Capture the cell that displays the provided text and extract its [x, y] central coordinate. 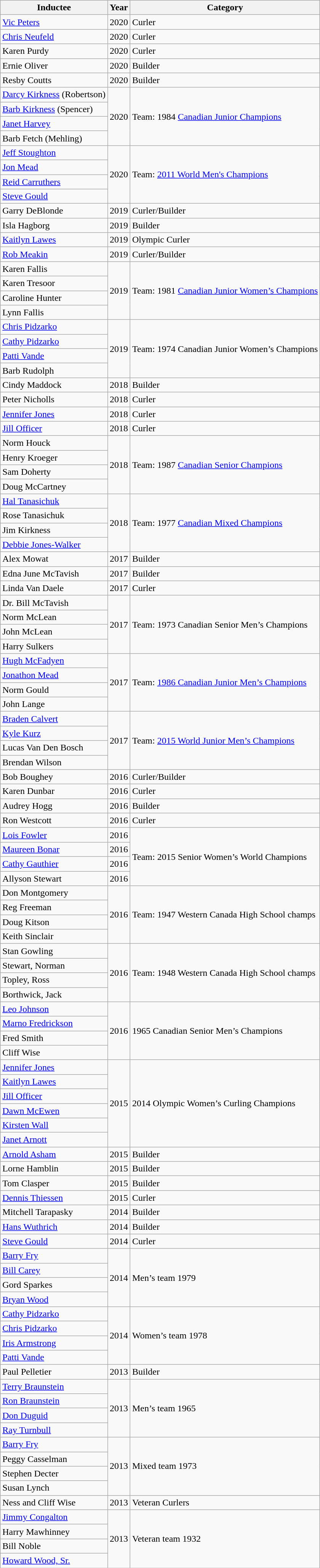
Category [225, 8]
Rob Meakin [54, 254]
Fred Smith [54, 1038]
Bill Carey [54, 1270]
Veteran Curlers [225, 1502]
Marno Fredrickson [54, 1023]
Harry Mawhinney [54, 1531]
Lynn Fallis [54, 312]
Leo Johnson [54, 1009]
Susan Lynch [54, 1488]
Stephen Decter [54, 1473]
John Lange [54, 704]
Debbie Jones-Walker [54, 545]
Norm Gould [54, 690]
Jimmy Congalton [54, 1517]
Karen Tresoor [54, 283]
Team: 1974 Canadian Junior Women’s Champions [225, 349]
Women’s team 1978 [225, 1335]
Hans Wuthrich [54, 1227]
Inductee [54, 8]
Cindy Maddock [54, 385]
Borthwick, Jack [54, 994]
Stan Gowling [54, 951]
Bryan Wood [54, 1299]
Kirsten Wall [54, 1125]
Chris Neufeld [54, 37]
Allyson Stewart [54, 878]
Harry Sulkers [54, 646]
Year [119, 8]
Men’s team 1965 [225, 1408]
Dennis Thiessen [54, 1198]
Team: 1981 Canadian Junior Women’s Champions [225, 291]
Peggy Casselman [54, 1459]
Norm Houck [54, 443]
Lorne Hamblin [54, 1169]
Mitchell Tarapasky [54, 1212]
Ness and Cliff Wise [54, 1502]
Bob Boughey [54, 777]
Team: 1987 Canadian Senior Champions [225, 465]
Tom Clasper [54, 1183]
Braden Calvert [54, 719]
Terry Braunstein [54, 1386]
Karen Purdy [54, 51]
Arnold Asham [54, 1154]
Sam Doherty [54, 472]
Janet Arnott [54, 1140]
Ron Braunstein [54, 1401]
Team: 1947 Western Canada High School champs [225, 915]
Isla Hagborg [54, 225]
Garry DeBlonde [54, 211]
Barb Rudolph [54, 370]
Norm McLean [54, 617]
Resby Coutts [54, 80]
Ernie Oliver [54, 66]
Karen Fallis [54, 269]
Doug Kitson [54, 922]
Team: 2011 World Men's Champions [225, 174]
Team: 1973 Canadian Senior Men’s Champions [225, 624]
Hal Tanasichuk [54, 501]
Rose Tanasichuk [54, 516]
1965 Canadian Senior Men’s Champions [225, 1031]
Audrey Hogg [54, 806]
Cliff Wise [54, 1052]
Dawn McEwen [54, 1111]
Reg Freeman [54, 908]
Iris Armstrong [54, 1343]
Barb Kirkness (Spencer) [54, 109]
Team: 2015 World Junior Men’s Champions [225, 741]
Doug McCartney [54, 487]
Maureen Bonar [54, 849]
Olympic Curler [225, 240]
Men’s team 1979 [225, 1277]
Team: 1977 Canadian Mixed Champions [225, 523]
Linda Van Daele [54, 588]
Cathy Gauthier [54, 864]
Team: 1984 Canadian Junior Champions [225, 116]
Lois Fowler [54, 835]
Hugh McFadyen [54, 661]
Reid Carruthers [54, 182]
Caroline Hunter [54, 298]
Topley, Ross [54, 980]
Stewart, Norman [54, 966]
Don Montgomery [54, 893]
Janet Harvey [54, 124]
Edna June McTavish [54, 574]
Paul Pelletier [54, 1372]
Lucas Van Den Bosch [54, 748]
Ray Turnbull [54, 1430]
Jeff Stoughton [54, 153]
Veteran team 1932 [225, 1539]
Karen Dunbar [54, 791]
Gord Sparkes [54, 1285]
Jim Kirkness [54, 530]
Dr. Bill McTavish [54, 602]
Vic Peters [54, 22]
Keith Sinclair [54, 937]
Bill Noble [54, 1546]
Don Duguid [54, 1415]
Brendan Wilson [54, 762]
Team: 1986 Canadian Junior Men’s Champions [225, 683]
Barb Fetch (Mehling) [54, 138]
Kyle Kurz [54, 733]
Jonathon Mead [54, 675]
Team: 2015 Senior Women’s World Champions [225, 856]
Jon Mead [54, 167]
Howard Wood, Sr. [54, 1560]
Team: 1948 Western Canada High School champs [225, 973]
Darcy Kirkness (Robertson) [54, 95]
John McLean [54, 631]
Ron Westcott [54, 820]
Mixed team 1973 [225, 1466]
Henry Kroeger [54, 458]
2014 Olympic Women’s Curling Champions [225, 1103]
Alex Mowat [54, 559]
Peter Nicholls [54, 399]
